From the cell containing the given text, extract its center point as (x, y) coordinate. 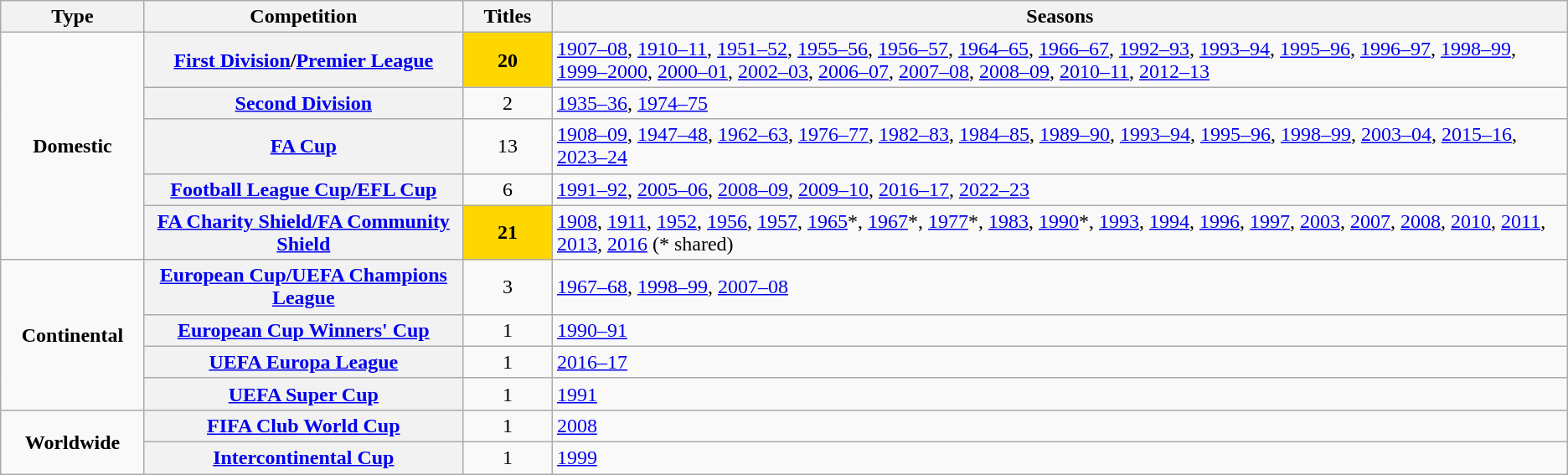
2016–17 (1060, 362)
1967–68, 1998–99, 2007–08 (1060, 287)
Type (72, 17)
Domestic (72, 146)
Intercontinental Cup (303, 457)
1999 (1060, 457)
Competition (303, 17)
2008 (1060, 426)
Seasons (1060, 17)
1935–36, 1974–75 (1060, 103)
FIFA Club World Cup (303, 426)
3 (508, 287)
Continental (72, 335)
European Cup/UEFA Champions League (303, 287)
1908–09, 1947–48, 1962–63, 1976–77, 1982–83, 1984–85, 1989–90, 1993–94, 1995–96, 1998–99, 2003–04, 2015–16, 2023–24 (1060, 146)
UEFA Europa League (303, 362)
2 (508, 103)
1991 (1060, 394)
First Division/Premier League (303, 60)
Second Division (303, 103)
FA Cup (303, 146)
UEFA Super Cup (303, 394)
European Cup Winners' Cup (303, 330)
Football League Cup/EFL Cup (303, 189)
21 (508, 233)
Worldwide (72, 441)
6 (508, 189)
13 (508, 146)
1990–91 (1060, 330)
1991–92, 2005–06, 2008–09, 2009–10, 2016–17, 2022–23 (1060, 189)
Titles (508, 17)
1908, 1911, 1952, 1956, 1957, 1965*, 1967*, 1977*, 1983, 1990*, 1993, 1994, 1996, 1997, 2003, 2007, 2008, 2010, 2011, 2013, 2016 (* shared) (1060, 233)
FA Charity Shield/FA Community Shield (303, 233)
20 (508, 60)
